For the text-containing cell, return its midpoint in (x, y) coordinate format. 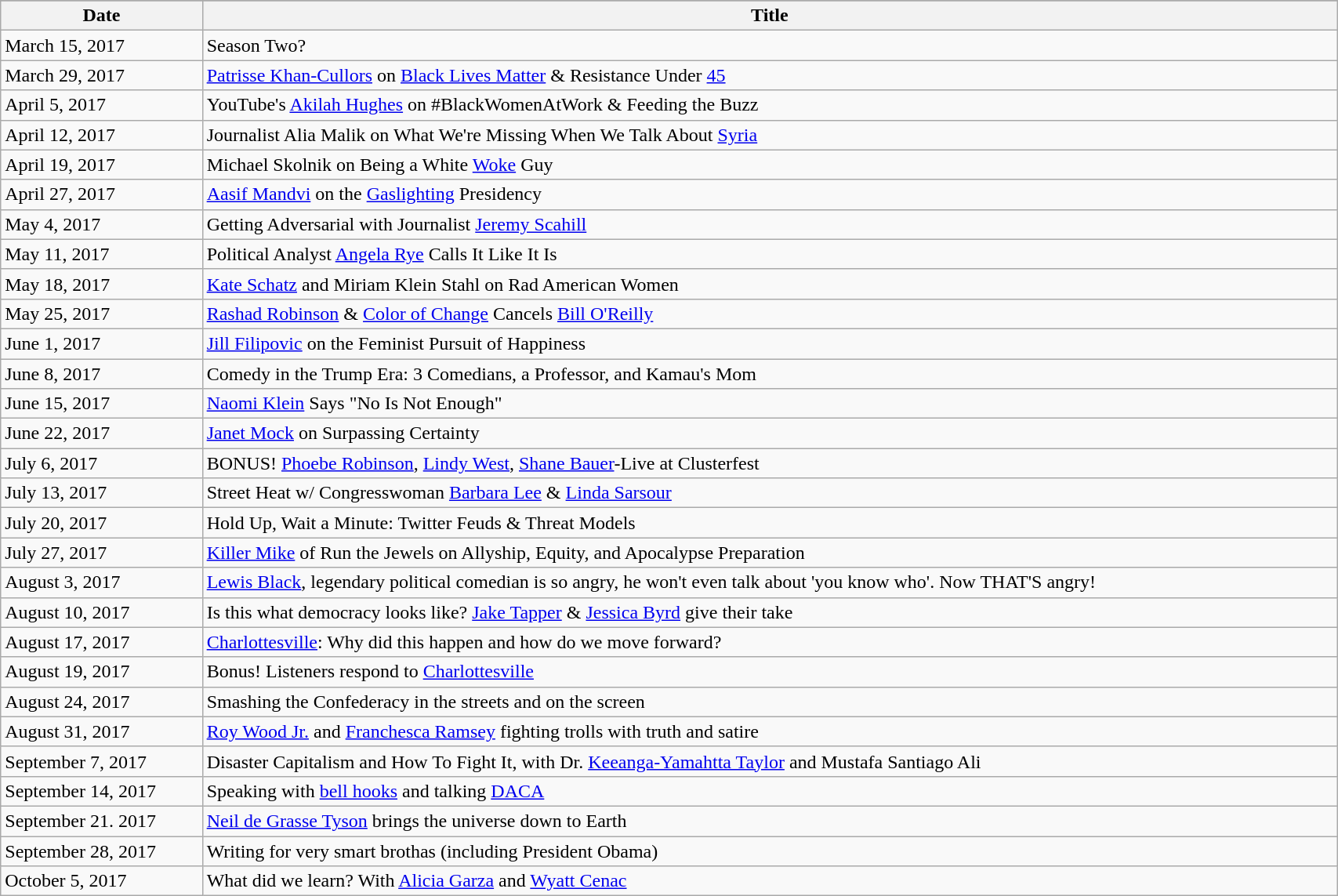
August 31, 2017 (102, 731)
Killer Mike of Run the Jewels on Allyship, Equity, and Apocalypse Preparation (770, 553)
August 10, 2017 (102, 612)
October 5, 2017 (102, 881)
May 25, 2017 (102, 314)
July 6, 2017 (102, 463)
Political Analyst Angela Rye Calls It Like It Is (770, 254)
YouTube's Akilah Hughes on #BlackWomenAtWork & Feeding the Buzz (770, 105)
June 1, 2017 (102, 343)
July 13, 2017 (102, 493)
May 4, 2017 (102, 224)
September 7, 2017 (102, 761)
BONUS! Phoebe Robinson, Lindy West, Shane Bauer-Live at Clusterfest (770, 463)
Writing for very smart brothas (including President Obama) (770, 851)
September 21. 2017 (102, 821)
June 8, 2017 (102, 374)
Getting Adversarial with Journalist Jeremy Scahill (770, 224)
Is this what democracy looks like? Jake Tapper & Jessica Byrd give their take (770, 612)
Jill Filipovic on the Feminist Pursuit of Happiness (770, 343)
August 24, 2017 (102, 702)
Roy Wood Jr. and Franchesca Ramsey fighting trolls with truth and satire (770, 731)
Michael Skolnik on Being a White Woke Guy (770, 165)
Bonus! Listeners respond to Charlottesville (770, 672)
Smashing the Confederacy in the streets and on the screen (770, 702)
July 27, 2017 (102, 553)
September 28, 2017 (102, 851)
Kate Schatz and Miriam Klein Stahl on Rad American Women (770, 284)
Date (102, 16)
Speaking with bell hooks and talking DACA (770, 791)
March 15, 2017 (102, 45)
August 3, 2017 (102, 582)
Hold Up, Wait a Minute: Twitter Feuds & Threat Models (770, 523)
April 27, 2017 (102, 194)
Patrisse Khan-Cullors on Black Lives Matter & Resistance Under 45 (770, 75)
September 14, 2017 (102, 791)
May 11, 2017 (102, 254)
March 29, 2017 (102, 75)
April 12, 2017 (102, 135)
June 22, 2017 (102, 433)
Naomi Klein Says "No Is Not Enough" (770, 404)
June 15, 2017 (102, 404)
What did we learn? With Alicia Garza and Wyatt Cenac (770, 881)
Street Heat w/ Congresswoman Barbara Lee & Linda Sarsour (770, 493)
Rashad Robinson & Color of Change Cancels Bill O'Reilly (770, 314)
Title (770, 16)
April 5, 2017 (102, 105)
Season Two? (770, 45)
Charlottesville: Why did this happen and how do we move forward? (770, 642)
Journalist Alia Malik on What We're Missing When We Talk About Syria (770, 135)
Comedy in the Trump Era: 3 Comedians, a Professor, and Kamau's Mom (770, 374)
Aasif Mandvi on the Gaslighting Presidency (770, 194)
Neil de Grasse Tyson brings the universe down to Earth (770, 821)
August 19, 2017 (102, 672)
April 19, 2017 (102, 165)
Lewis Black, legendary political comedian is so angry, he won't even talk about 'you know who'. Now THAT'S angry! (770, 582)
July 20, 2017 (102, 523)
Disaster Capitalism and How To Fight It, with Dr. Keeanga-Yamahtta Taylor and Mustafa Santiago Ali (770, 761)
May 18, 2017 (102, 284)
August 17, 2017 (102, 642)
Janet Mock on Surpassing Certainty (770, 433)
